Scan for the cell matching the given text and deliver its (x, y) coordinate at center. 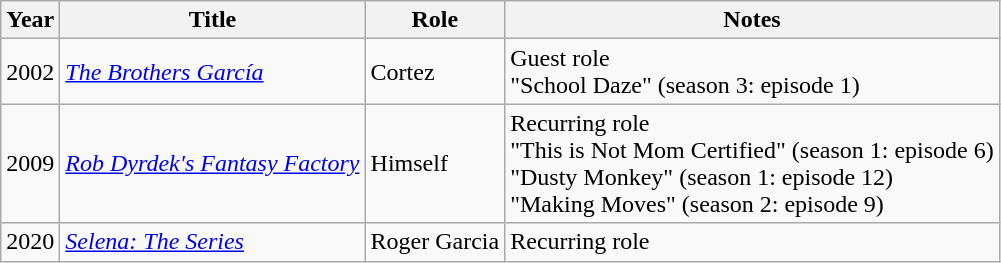
Year (30, 20)
Roger Garcia (435, 242)
Title (212, 20)
Role (435, 20)
Himself (435, 164)
Guest role"School Daze" (season 3: episode 1) (752, 72)
Recurring role"This is Not Mom Certified" (season 1: episode 6)"Dusty Monkey" (season 1: episode 12)"Making Moves" (season 2: episode 9) (752, 164)
Recurring role (752, 242)
Notes (752, 20)
Cortez (435, 72)
2020 (30, 242)
2009 (30, 164)
Rob Dyrdek's Fantasy Factory (212, 164)
2002 (30, 72)
Selena: The Series (212, 242)
The Brothers García (212, 72)
